Output the (X, Y) coordinate of the center of the cell containing the given text.  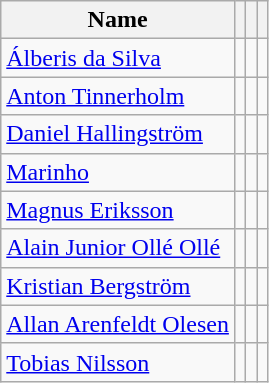
Allan Arenfeldt Olesen (118, 324)
Tobias Nilsson (118, 362)
Kristian Bergström (118, 286)
Anton Tinnerholm (118, 96)
Marinho (118, 172)
Magnus Eriksson (118, 210)
Álberis da Silva (118, 58)
Alain Junior Ollé Ollé (118, 248)
Name (118, 20)
Daniel Hallingström (118, 134)
